Output the [X, Y] coordinate of the center of the cell containing the given text.  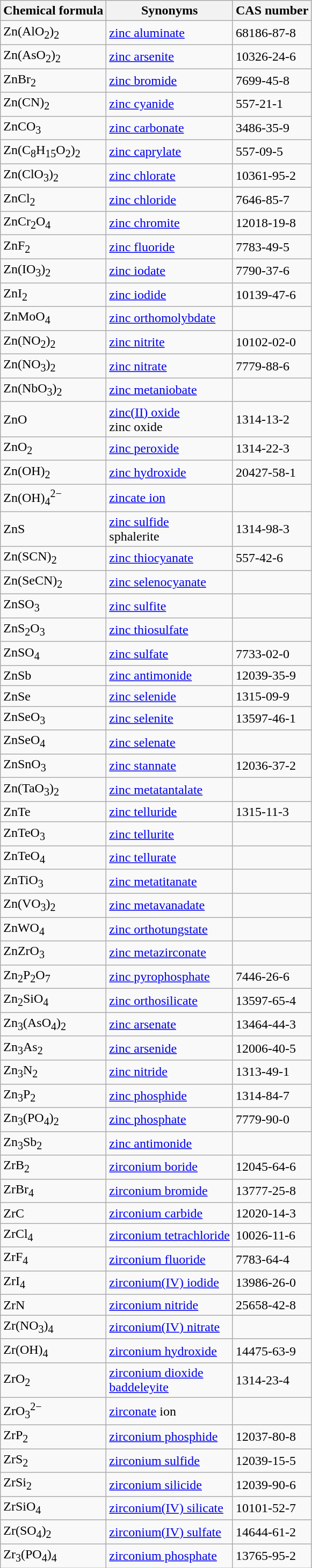
68186-87-8 [272, 33]
12039-35-9 [272, 676]
ZrN [54, 1305]
ZrS2 [54, 1461]
7783-64-4 [272, 1259]
zirconium phosphide [170, 1436]
zirconium bromide [170, 1191]
zinc selenide [170, 696]
zinc phosphide [170, 1096]
Zn3N2 [54, 1072]
ZnSe [54, 696]
Zn(NO2)2 [54, 342]
Zn(TaO3)2 [54, 790]
ZnBr2 [54, 81]
zirconium dioxide baddeleyite [170, 1381]
zirconium fluoride [170, 1259]
13597-46-1 [272, 718]
Zn3(AsO4)2 [54, 1024]
ZnSO3 [54, 606]
Zn(AsO2)2 [54, 56]
zirconium(IV) silicate [170, 1508]
ZrCl4 [54, 1235]
zirconium phosphate [170, 1556]
zinc caprylate [170, 152]
12039-15-5 [272, 1461]
zinc metaniobate [170, 390]
Zn2P2O7 [54, 976]
Zn(SCN)2 [54, 558]
ZnMoO4 [54, 318]
Zn(IO3)2 [54, 271]
zirconium hydroxide [170, 1351]
ZnTiO3 [54, 881]
zinc nitrite [170, 342]
ZnWO4 [54, 929]
zirconium boride [170, 1167]
557-09-5 [272, 152]
ZnSnO3 [54, 765]
7699-45-8 [272, 81]
zinc pyrophosphate [170, 976]
13765-95-2 [272, 1556]
zinc fluoride [170, 247]
Zn(NO3)2 [54, 366]
ZnSb [54, 676]
7446-26-6 [272, 976]
ZnTeO3 [54, 834]
zirconium(IV) sulfate [170, 1532]
Zn(CN)2 [54, 104]
Zn(SeCN)2 [54, 582]
12039-90-6 [272, 1484]
Zn3(PO4)2 [54, 1119]
13597-65-4 [272, 1001]
zinc selenate [170, 742]
zinc thiocyanate [170, 558]
zinc orthomolybdate [170, 318]
Zr3(PO4)4 [54, 1556]
ZnI2 [54, 295]
Zn(C8H15O2)2 [54, 152]
Zn2SiO4 [54, 1001]
zinc selenite [170, 718]
1314-13-2 [272, 419]
ZrI4 [54, 1282]
zirconate ion [170, 1412]
zinc nitride [170, 1072]
Zn3As2 [54, 1048]
Zn3Sb2 [54, 1143]
12018-19-8 [272, 223]
zinc phosphate [170, 1119]
zinc sulfite [170, 606]
Zn(ClO3)2 [54, 176]
1315-09-9 [272, 696]
1314-23-4 [272, 1381]
1315-11-3 [272, 812]
ZrO32− [54, 1412]
Zr(OH)4 [54, 1351]
zinc telluride [170, 812]
zirconium(IV) iodide [170, 1282]
12037-80-8 [272, 1436]
zinc tellurate [170, 858]
1313-49-1 [272, 1072]
zinc stannate [170, 765]
zinc iodate [170, 271]
Zn3P2 [54, 1096]
Zn(NbO3)2 [54, 390]
14644-61-2 [272, 1532]
zinc metatantalate [170, 790]
zinc chloride [170, 199]
14475-63-9 [272, 1351]
zinc metazirconate [170, 953]
13986-26-0 [272, 1282]
ZnTeO4 [54, 858]
zinc hydroxide [170, 472]
zinc metavanadate [170, 905]
7779-90-0 [272, 1119]
10361-95-2 [272, 176]
ZnCO3 [54, 128]
12020-14-3 [272, 1213]
ZnTe [54, 812]
zinc peroxide [170, 448]
zirconium tetrachloride [170, 1235]
zinc tellurite [170, 834]
zinc bromide [170, 81]
Zr(SO4)2 [54, 1532]
7733-02-0 [272, 653]
ZnS2O3 [54, 630]
Synonyms [170, 11]
zinc arsenide [170, 1048]
ZnS [54, 529]
zinc orthosilicate [170, 1001]
1314-84-7 [272, 1096]
7646-85-7 [272, 199]
zinc arsenite [170, 56]
7790-37-6 [272, 271]
1314-98-3 [272, 529]
zirconium nitride [170, 1305]
ZrO2 [54, 1381]
ZrSi2 [54, 1484]
25658-42-8 [272, 1305]
ZrF4 [54, 1259]
CAS number [272, 11]
557-21-1 [272, 104]
zirconium(IV) nitrate [170, 1327]
zirconium sulfide [170, 1461]
ZnSO4 [54, 653]
zirconium carbide [170, 1213]
ZnO [54, 419]
7783-49-5 [272, 247]
zirconium silicide [170, 1484]
zinc thiosulfate [170, 630]
ZrP2 [54, 1436]
Zr(NO3)4 [54, 1327]
10026-11-6 [272, 1235]
zinc carbonate [170, 128]
ZrB2 [54, 1167]
zinc selenocyanate [170, 582]
Zn(VO3)2 [54, 905]
ZrC [54, 1213]
zinc sulfide sphalerite [170, 529]
20427-58-1 [272, 472]
ZnO2 [54, 448]
zinc chromite [170, 223]
1314-22-3 [272, 448]
Zn(AlO2)2 [54, 33]
12036-37-2 [272, 765]
zinc nitrate [170, 366]
Chemical formula [54, 11]
zinc orthotungstate [170, 929]
zinc cyanide [170, 104]
zinc sulfate [170, 653]
ZnF2 [54, 247]
zinc iodide [170, 295]
10101-52-7 [272, 1508]
zinc(II) oxide zinc oxide [170, 419]
ZnSeO4 [54, 742]
7779-88-6 [272, 366]
3486-35-9 [272, 128]
10102-02-0 [272, 342]
13777-25-8 [272, 1191]
ZrSiO4 [54, 1508]
ZnCr2O4 [54, 223]
12006-40-5 [272, 1048]
ZnSeO3 [54, 718]
10326-24-6 [272, 56]
Zn(OH)42− [54, 498]
zinc aluminate [170, 33]
ZrBr4 [54, 1191]
13464-44-3 [272, 1024]
ZnZrO3 [54, 953]
ZnCl2 [54, 199]
557-42-6 [272, 558]
zinc arsenate [170, 1024]
zincate ion [170, 498]
zinc metatitanate [170, 881]
zinc chlorate [170, 176]
10139-47-6 [272, 295]
Zn(OH)2 [54, 472]
12045-64-6 [272, 1167]
